Output the [X, Y] coordinate of the center of the cell containing the given text.  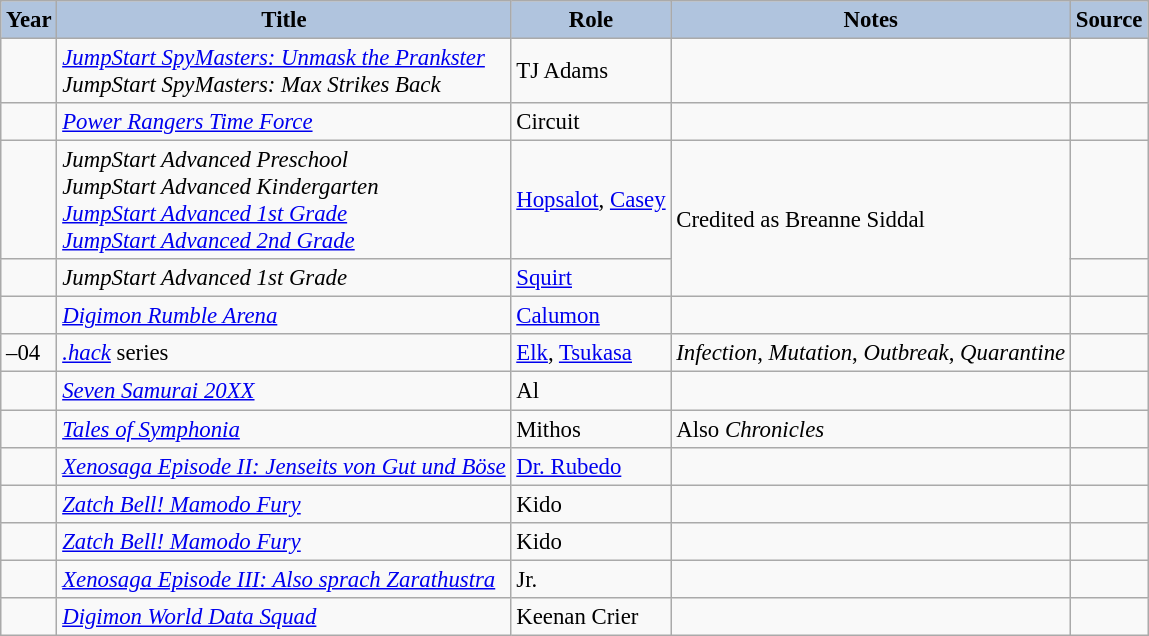
TJ Adams [591, 72]
JumpStart Advanced 1st Grade [284, 278]
Hopsalot, Casey [591, 200]
JumpStart Advanced PreschoolJumpStart Advanced KindergartenJumpStart Advanced 1st GradeJumpStart Advanced 2nd Grade [284, 200]
Dr. Rubedo [591, 466]
.hack series [284, 353]
Source [1108, 20]
Calumon [591, 316]
Credited as Breanne Siddal [871, 219]
Mithos [591, 429]
Year [29, 20]
Power Rangers Time Force [284, 122]
Circuit [591, 122]
Squirt [591, 278]
Keenan Crier [591, 617]
Role [591, 20]
Elk, Tsukasa [591, 353]
JumpStart SpyMasters: Unmask the PranksterJumpStart SpyMasters: Max Strikes Back [284, 72]
Xenosaga Episode II: Jenseits von Gut und Böse [284, 466]
Al [591, 391]
Jr. [591, 579]
Infection, Mutation, Outbreak, Quarantine [871, 353]
Digimon Rumble Arena [284, 316]
Notes [871, 20]
Tales of Symphonia [284, 429]
–04 [29, 353]
Digimon World Data Squad [284, 617]
Title [284, 20]
Seven Samurai 20XX [284, 391]
Xenosaga Episode III: Also sprach Zarathustra [284, 579]
Also Chronicles [871, 429]
